Search for the cell housing the specified text and yield its (X, Y) center coordinate. 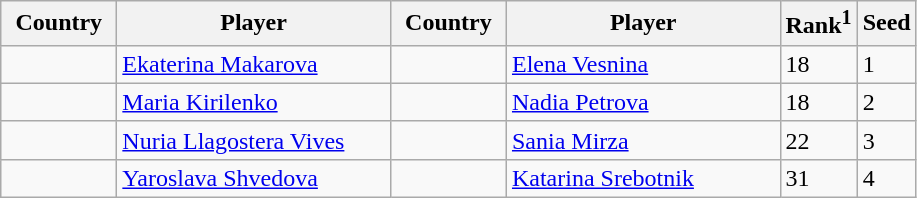
1 (886, 64)
Rank1 (818, 24)
Katarina Srebotnik (643, 178)
Sania Mirza (643, 140)
Maria Kirilenko (254, 102)
Yaroslava Shvedova (254, 178)
22 (818, 140)
31 (818, 178)
Nuria Llagostera Vives (254, 140)
4 (886, 178)
Nadia Petrova (643, 102)
Seed (886, 24)
Elena Vesnina (643, 64)
3 (886, 140)
2 (886, 102)
Ekaterina Makarova (254, 64)
